Return the [X, Y] coordinate for the center point of the cell that contains the specified text.  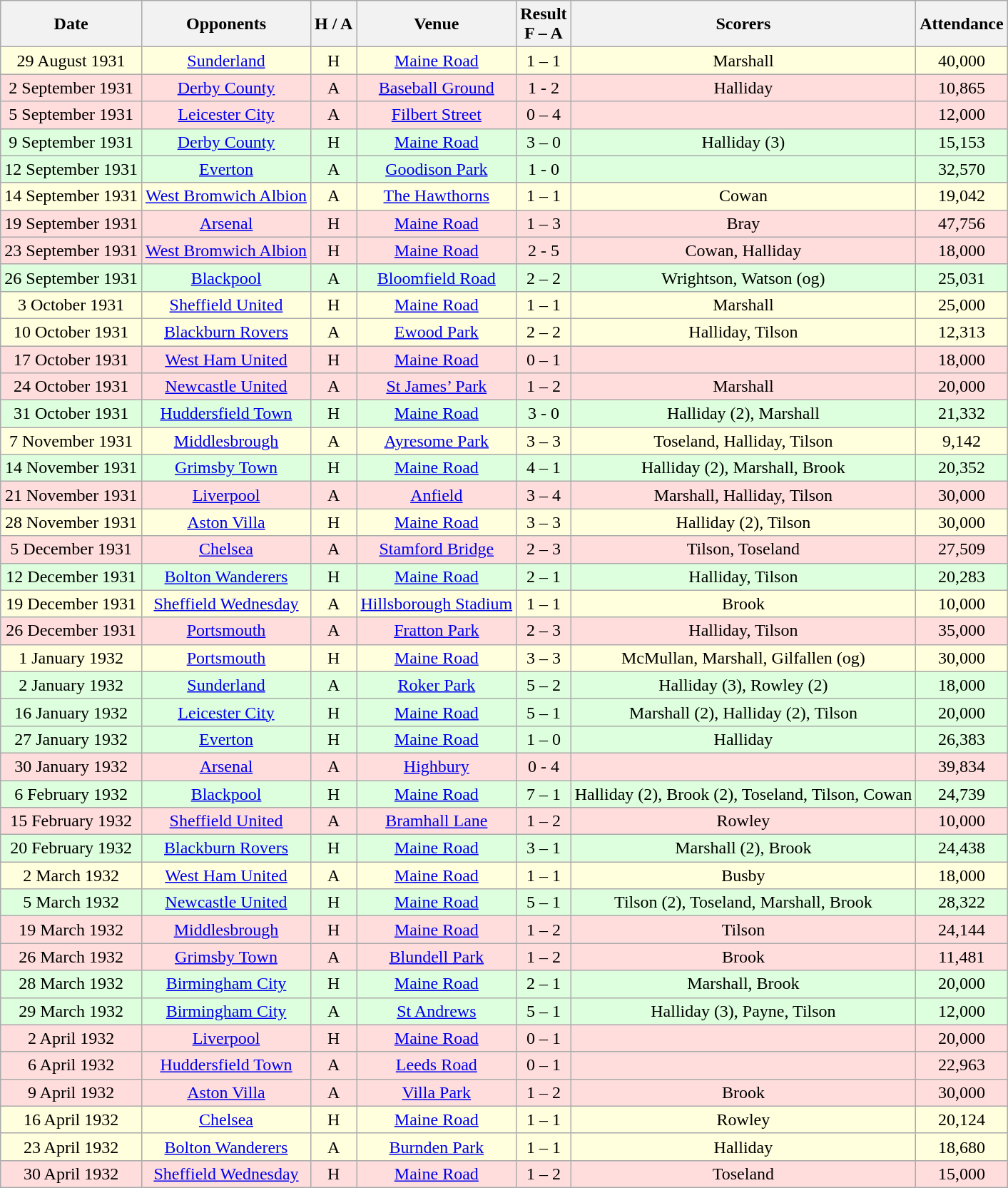
5 – 2 [544, 685]
Tilson [743, 930]
2 April 1932 [71, 1038]
27,509 [962, 549]
12 September 1931 [71, 169]
H / A [334, 24]
Halliday (3), Payne, Tilson [743, 1011]
15,153 [962, 142]
6 April 1932 [71, 1065]
3 October 1931 [71, 305]
26 December 1931 [71, 631]
29 March 1932 [71, 1011]
35,000 [962, 631]
Burnden Park [437, 1147]
Halliday (2), Marshall, Brook [743, 468]
30 April 1932 [71, 1174]
Opponents [225, 24]
Goodison Park [437, 169]
4 – 1 [544, 468]
Toseland [743, 1174]
23 April 1932 [71, 1147]
20,352 [962, 468]
Tilson (2), Toseland, Marshall, Brook [743, 903]
Anfield [437, 495]
25,031 [962, 278]
12 December 1931 [71, 577]
2 March 1932 [71, 875]
Baseball Ground [437, 88]
McMullan, Marshall, Gilfallen (og) [743, 658]
Blundell Park [437, 957]
Halliday (3) [743, 142]
5 March 1932 [71, 903]
Wrightson, Watson (og) [743, 278]
3 – 4 [544, 495]
2 - 5 [544, 250]
Toseland, Halliday, Tilson [743, 441]
25,000 [962, 305]
Roker Park [437, 685]
6 February 1932 [71, 794]
26,383 [962, 739]
7 November 1931 [71, 441]
39,834 [962, 766]
Ayresome Park [437, 441]
Ewood Park [437, 332]
21,332 [962, 414]
20 February 1932 [71, 848]
24,438 [962, 848]
Tilson, Toseland [743, 549]
St Andrews [437, 1011]
19 September 1931 [71, 223]
15 February 1932 [71, 821]
40,000 [962, 61]
24 October 1931 [71, 387]
1 January 1932 [71, 658]
ResultF – A [544, 24]
20,124 [962, 1120]
9,142 [962, 441]
24,739 [962, 794]
Marshall (2), Halliday (2), Tilson [743, 712]
Stamford Bridge [437, 549]
30 January 1932 [71, 766]
Marshall, Halliday, Tilson [743, 495]
17 October 1931 [71, 359]
Halliday (2), Marshall [743, 414]
10,865 [962, 88]
19 March 1932 [71, 930]
Filbert Street [437, 115]
Busby [743, 875]
2 September 1931 [71, 88]
11,481 [962, 957]
20,283 [962, 577]
3 – 0 [544, 142]
Bloomfield Road [437, 278]
Halliday (2), Brook (2), Toseland, Tilson, Cowan [743, 794]
Venue [437, 24]
Attendance [962, 24]
1 – 0 [544, 739]
14 November 1931 [71, 468]
31 October 1931 [71, 414]
Highbury [437, 766]
5 December 1931 [71, 549]
0 – 4 [544, 115]
28 March 1932 [71, 984]
1 - 2 [544, 88]
Leeds Road [437, 1065]
26 March 1932 [71, 957]
23 September 1931 [71, 250]
Cowan, Halliday [743, 250]
21 November 1931 [71, 495]
Halliday (2), Tilson [743, 522]
18,680 [962, 1147]
Scorers [743, 24]
28,322 [962, 903]
3 – 1 [544, 848]
47,756 [962, 223]
0 - 4 [544, 766]
27 January 1932 [71, 739]
16 April 1932 [71, 1120]
22,963 [962, 1065]
19,042 [962, 196]
5 September 1931 [71, 115]
Bramhall Lane [437, 821]
28 November 1931 [71, 522]
32,570 [962, 169]
7 – 1 [544, 794]
29 August 1931 [71, 61]
12,313 [962, 332]
Date [71, 24]
Villa Park [437, 1092]
10 October 1931 [71, 332]
15,000 [962, 1174]
Cowan [743, 196]
Fratton Park [437, 631]
St James’ Park [437, 387]
9 September 1931 [71, 142]
24,144 [962, 930]
Marshall, Brook [743, 984]
2 January 1932 [71, 685]
16 January 1932 [71, 712]
Marshall (2), Brook [743, 848]
1 – 3 [544, 223]
Bray [743, 223]
19 December 1931 [71, 604]
The Hawthorns [437, 196]
Halliday (3), Rowley (2) [743, 685]
26 September 1931 [71, 278]
Hillsborough Stadium [437, 604]
3 - 0 [544, 414]
14 September 1931 [71, 196]
1 - 0 [544, 169]
9 April 1932 [71, 1092]
